Scan for the cell matching the given text and deliver its [X, Y] coordinate at center. 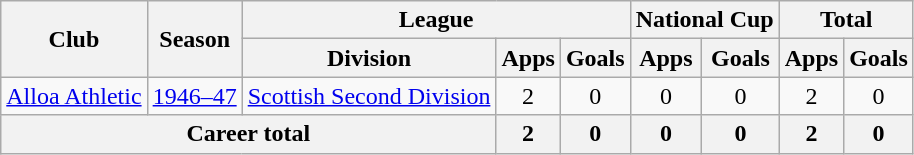
Scottish Second Division [369, 96]
National Cup [704, 20]
Career total [248, 134]
Club [74, 39]
Total [846, 20]
1946–47 [194, 96]
Division [369, 58]
League [436, 20]
Alloa Athletic [74, 96]
Season [194, 39]
